Find where the given text appears and provide that cell's center as (X, Y) coordinate. 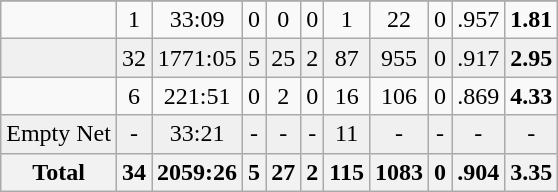
2.95 (532, 58)
.957 (478, 20)
33:09 (198, 20)
4.33 (532, 96)
6 (134, 96)
106 (400, 96)
34 (134, 172)
25 (284, 58)
1771:05 (198, 58)
.904 (478, 172)
87 (347, 58)
1.81 (532, 20)
955 (400, 58)
115 (347, 172)
.869 (478, 96)
22 (400, 20)
27 (284, 172)
2059:26 (198, 172)
32 (134, 58)
16 (347, 96)
Total (59, 172)
1083 (400, 172)
3.35 (532, 172)
11 (347, 134)
Empty Net (59, 134)
33:21 (198, 134)
.917 (478, 58)
221:51 (198, 96)
